Identify which cell holds the provided text, then report its (X, Y) central coordinate. 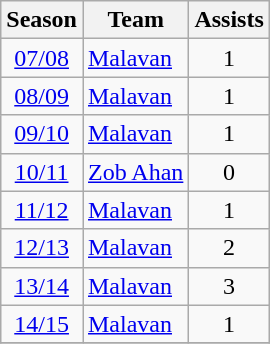
0 (229, 172)
3 (229, 286)
12/13 (42, 248)
11/12 (42, 210)
2 (229, 248)
09/10 (42, 134)
07/08 (42, 58)
Season (42, 20)
14/15 (42, 324)
Zob Ahan (135, 172)
13/14 (42, 286)
10/11 (42, 172)
Assists (229, 20)
08/09 (42, 96)
Team (135, 20)
